Find where the given text appears and provide that cell's center as [x, y] coordinate. 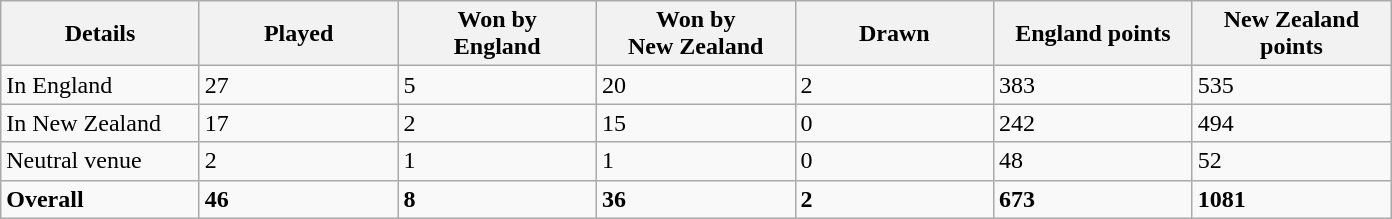
In England [100, 85]
In New Zealand [100, 123]
383 [1094, 85]
20 [696, 85]
1081 [1292, 199]
36 [696, 199]
Overall [100, 199]
8 [498, 199]
17 [298, 123]
48 [1094, 161]
England points [1094, 34]
Won byNew Zealand [696, 34]
242 [1094, 123]
46 [298, 199]
52 [1292, 161]
673 [1094, 199]
535 [1292, 85]
Details [100, 34]
5 [498, 85]
Neutral venue [100, 161]
Played [298, 34]
Won byEngland [498, 34]
New Zealand points [1292, 34]
27 [298, 85]
494 [1292, 123]
Drawn [894, 34]
15 [696, 123]
